Determine the (X, Y) coordinate at the center of the cell enclosing the given text.  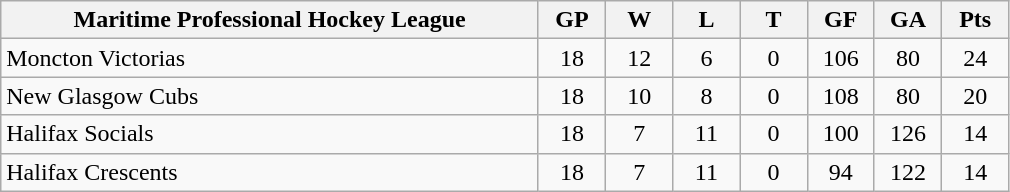
94 (840, 172)
108 (840, 96)
Moncton Victorias (270, 58)
Pts (976, 20)
Maritime Professional Hockey League (270, 20)
W (640, 20)
T (774, 20)
100 (840, 134)
Halifax Socials (270, 134)
Halifax Crescents (270, 172)
12 (640, 58)
24 (976, 58)
L (706, 20)
106 (840, 58)
122 (908, 172)
10 (640, 96)
8 (706, 96)
6 (706, 58)
New Glasgow Cubs (270, 96)
GA (908, 20)
GP (572, 20)
GF (840, 20)
126 (908, 134)
20 (976, 96)
